Search for the cell housing the specified text and yield its (x, y) center coordinate. 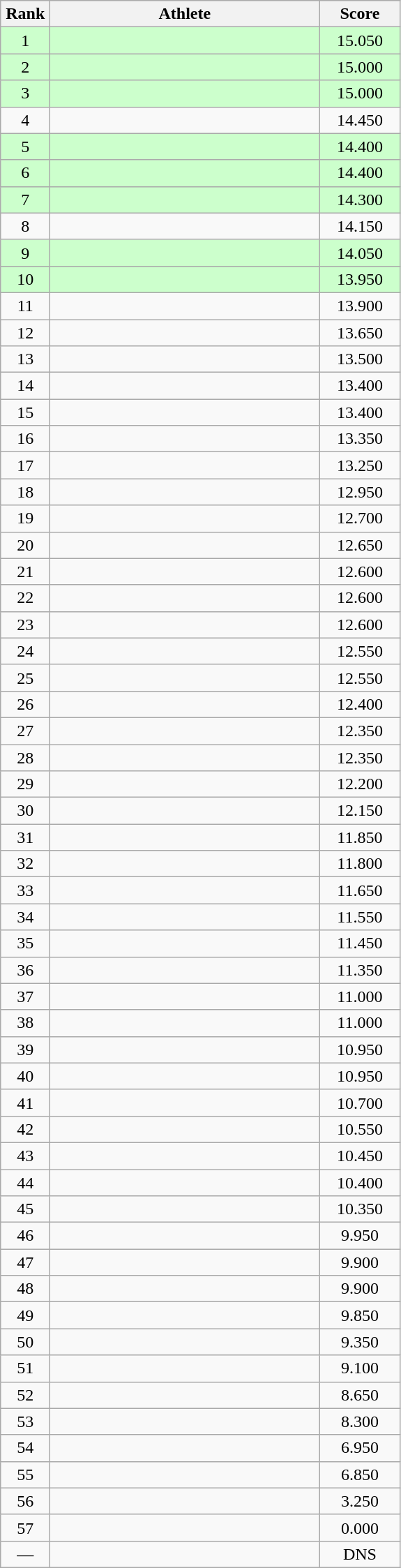
57 (25, 1528)
13.250 (360, 465)
9.100 (360, 1368)
12.400 (360, 704)
2 (25, 67)
27 (25, 731)
46 (25, 1236)
— (25, 1554)
8 (25, 226)
15 (25, 412)
14.150 (360, 226)
11.350 (360, 970)
47 (25, 1262)
3.250 (360, 1501)
16 (25, 439)
34 (25, 917)
13 (25, 359)
51 (25, 1368)
36 (25, 970)
56 (25, 1501)
22 (25, 598)
17 (25, 465)
12.200 (360, 784)
31 (25, 837)
12.950 (360, 492)
13.900 (360, 306)
10.400 (360, 1183)
9.350 (360, 1342)
9 (25, 253)
49 (25, 1315)
44 (25, 1183)
Athlete (185, 14)
12 (25, 333)
9.850 (360, 1315)
Rank (25, 14)
DNS (360, 1554)
37 (25, 996)
24 (25, 651)
Score (360, 14)
18 (25, 492)
13.650 (360, 333)
12.650 (360, 545)
3 (25, 94)
29 (25, 784)
8.650 (360, 1395)
53 (25, 1421)
40 (25, 1076)
13.500 (360, 359)
9.950 (360, 1236)
55 (25, 1474)
11.800 (360, 864)
14.050 (360, 253)
14 (25, 386)
32 (25, 864)
52 (25, 1395)
11 (25, 306)
10.450 (360, 1156)
13.950 (360, 279)
10.350 (360, 1209)
26 (25, 704)
14.450 (360, 120)
25 (25, 678)
12.700 (360, 518)
28 (25, 757)
5 (25, 147)
7 (25, 200)
6.850 (360, 1474)
11.850 (360, 837)
10.700 (360, 1103)
39 (25, 1050)
35 (25, 943)
6.950 (360, 1448)
42 (25, 1129)
50 (25, 1342)
45 (25, 1209)
6 (25, 173)
54 (25, 1448)
12.150 (360, 811)
8.300 (360, 1421)
4 (25, 120)
1 (25, 40)
38 (25, 1023)
11.450 (360, 943)
11.550 (360, 917)
43 (25, 1156)
30 (25, 811)
14.300 (360, 200)
19 (25, 518)
15.050 (360, 40)
11.650 (360, 890)
10.550 (360, 1129)
20 (25, 545)
0.000 (360, 1528)
23 (25, 625)
41 (25, 1103)
10 (25, 279)
21 (25, 572)
33 (25, 890)
48 (25, 1289)
13.350 (360, 439)
